Return (X, Y) of the center of cell containing provided text 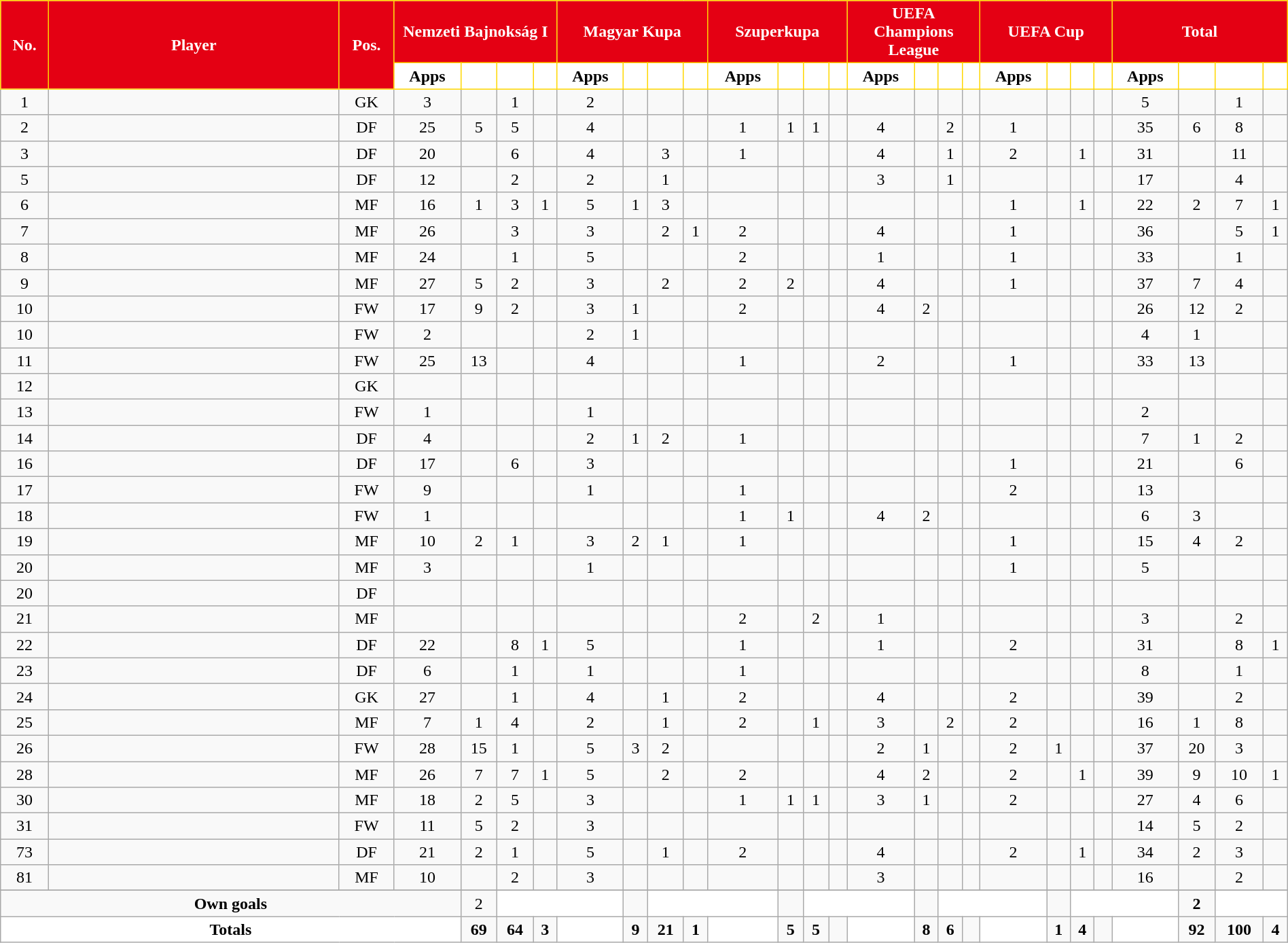
64 (515, 929)
100 (1239, 929)
36 (1145, 231)
Magyar Kupa (632, 32)
Nemzeti Bajnokság I (476, 32)
No. (24, 45)
Own goals (231, 904)
UEFA Cup (1046, 32)
30 (24, 800)
23 (24, 671)
81 (24, 878)
73 (24, 852)
34 (1145, 852)
Player (194, 45)
35 (1145, 128)
Totals (231, 929)
92 (1197, 929)
Pos. (367, 45)
Total (1200, 32)
69 (478, 929)
UEFA Champions League (913, 32)
19 (24, 541)
Szuperkupa (777, 32)
